From the cell containing the given text, extract its center point as (X, Y) coordinate. 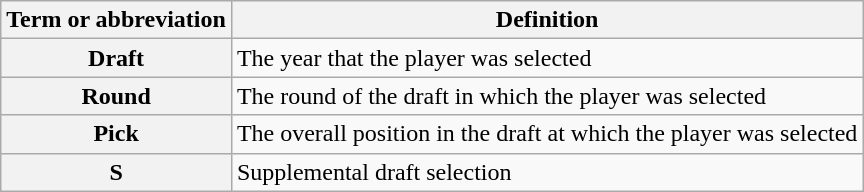
Draft (116, 58)
Pick (116, 134)
Round (116, 96)
The overall position in the draft at which the player was selected (547, 134)
Term or abbreviation (116, 20)
Supplemental draft selection (547, 172)
S (116, 172)
The round of the draft in which the player was selected (547, 96)
Definition (547, 20)
The year that the player was selected (547, 58)
